Locate the cell with the specified text and output its (x, y) center coordinate. 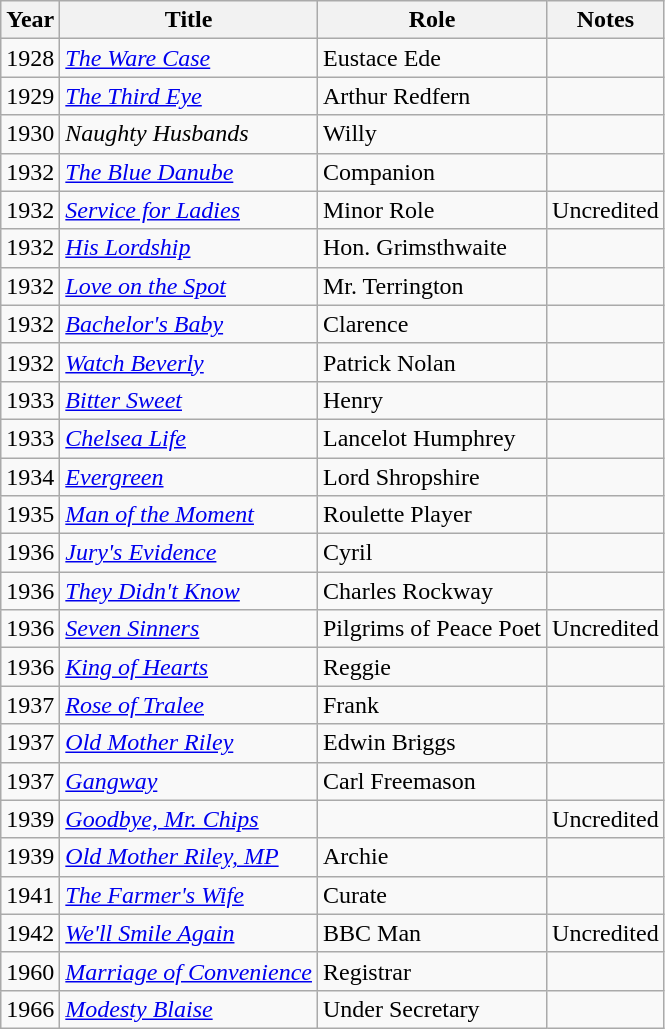
Henry (432, 400)
Love on the Spot (189, 286)
Watch Beverly (189, 362)
The Blue Danube (189, 172)
His Lordship (189, 248)
Roulette Player (432, 515)
Cyril (432, 553)
Evergreen (189, 477)
Bachelor's Baby (189, 324)
1941 (30, 895)
Willy (432, 134)
Old Mother Riley (189, 743)
Man of the Moment (189, 515)
Reggie (432, 667)
Companion (432, 172)
Registrar (432, 971)
Marriage of Convenience (189, 971)
Carl Freemason (432, 781)
1966 (30, 1009)
1942 (30, 933)
Rose of Tralee (189, 705)
The Farmer's Wife (189, 895)
1960 (30, 971)
Year (30, 20)
1929 (30, 96)
BBC Man (432, 933)
Jury's Evidence (189, 553)
Naughty Husbands (189, 134)
Title (189, 20)
Lord Shropshire (432, 477)
1928 (30, 58)
King of Hearts (189, 667)
Gangway (189, 781)
Notes (606, 20)
Hon. Grimsthwaite (432, 248)
Chelsea Life (189, 438)
Under Secretary (432, 1009)
Eustace Ede (432, 58)
Minor Role (432, 210)
Mr. Terrington (432, 286)
Role (432, 20)
The Third Eye (189, 96)
Arthur Redfern (432, 96)
Clarence (432, 324)
1934 (30, 477)
Old Mother Riley, MP (189, 857)
Seven Sinners (189, 629)
Modesty Blaise (189, 1009)
Frank (432, 705)
The Ware Case (189, 58)
They Didn't Know (189, 591)
Archie (432, 857)
Goodbye, Mr. Chips (189, 819)
1930 (30, 134)
Bitter Sweet (189, 400)
Service for Ladies (189, 210)
We'll Smile Again (189, 933)
Edwin Briggs (432, 743)
Lancelot Humphrey (432, 438)
Charles Rockway (432, 591)
Patrick Nolan (432, 362)
1935 (30, 515)
Curate (432, 895)
Pilgrims of Peace Poet (432, 629)
